Determine the [X, Y] coordinate at the center of the cell enclosing the given text.  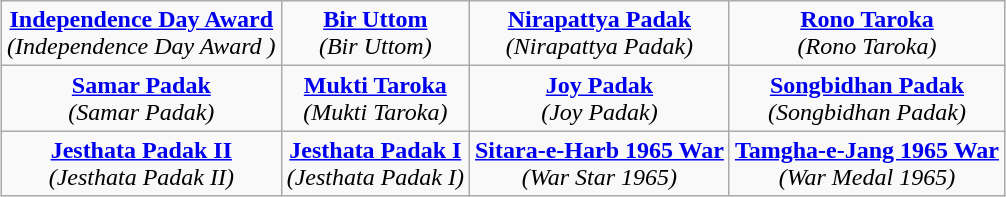
Mukti Taroka(Mukti Taroka) [375, 98]
Nirapattya Padak(Nirapattya Padak) [599, 34]
Rono Taroka(Rono Taroka) [866, 34]
Songbidhan Padak(Songbidhan Padak) [866, 98]
Samar Padak(Samar Padak) [141, 98]
Jesthata Padak I(Jesthata Padak I) [375, 164]
Jesthata Padak II(Jesthata Padak II) [141, 164]
Bir Uttom(Bir Uttom) [375, 34]
Independence Day Award(Independence Day Award ) [141, 34]
Sitara-e-Harb 1965 War(War Star 1965) [599, 164]
Joy Padak(Joy Padak) [599, 98]
Tamgha-e-Jang 1965 War(War Medal 1965) [866, 164]
